Determine the (x, y) coordinate at the center of the cell enclosing the given text.  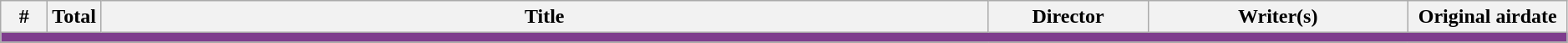
# (24, 17)
Director (1068, 17)
Original airdate (1487, 17)
Title (545, 17)
Total (74, 17)
Writer(s) (1278, 17)
